Return the [x, y] coordinate for the center point of the cell that contains the specified text.  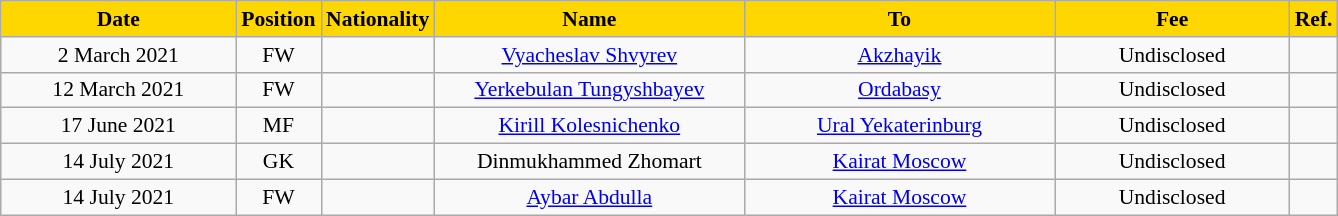
Akzhayik [899, 55]
Aybar Abdulla [589, 197]
Vyacheslav Shvyrev [589, 55]
Nationality [378, 19]
Yerkebulan Tungyshbayev [589, 90]
Kirill Kolesnichenko [589, 126]
Ural Yekaterinburg [899, 126]
Date [118, 19]
GK [278, 162]
2 March 2021 [118, 55]
17 June 2021 [118, 126]
Ordabasy [899, 90]
Fee [1172, 19]
Position [278, 19]
Name [589, 19]
MF [278, 126]
Dinmukhammed Zhomart [589, 162]
12 March 2021 [118, 90]
To [899, 19]
Ref. [1314, 19]
